Determine the (X, Y) coordinate at the center of the cell enclosing the given text.  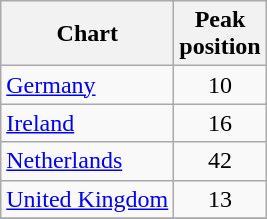
Peakposition (220, 34)
16 (220, 123)
10 (220, 85)
United Kingdom (88, 199)
Ireland (88, 123)
Chart (88, 34)
13 (220, 199)
42 (220, 161)
Germany (88, 85)
Netherlands (88, 161)
